Return [X, Y] of the center of cell containing provided text 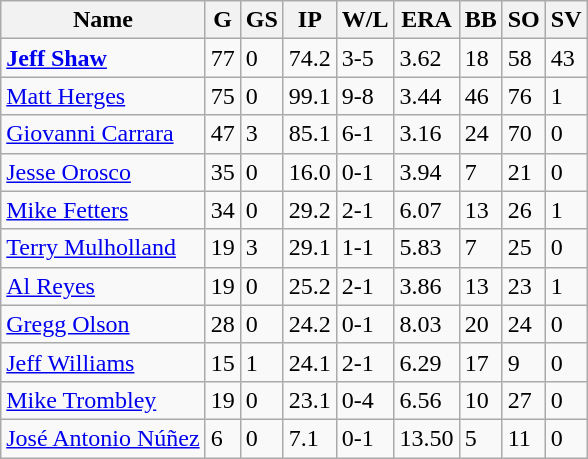
Name [103, 20]
6.07 [426, 210]
8.03 [426, 324]
5.83 [426, 248]
23 [524, 286]
35 [222, 172]
13.50 [426, 438]
3.44 [426, 96]
7.1 [310, 438]
ERA [426, 20]
24.2 [310, 324]
Mike Fetters [103, 210]
3.16 [426, 134]
21 [524, 172]
70 [524, 134]
Jeff Shaw [103, 58]
0-4 [365, 400]
17 [480, 362]
76 [524, 96]
6.56 [426, 400]
3-5 [365, 58]
29.1 [310, 248]
47 [222, 134]
20 [480, 324]
1-1 [365, 248]
GS [262, 20]
46 [480, 96]
Jeff Williams [103, 362]
58 [524, 58]
Al Reyes [103, 286]
José Antonio Núñez [103, 438]
75 [222, 96]
6.29 [426, 362]
3.86 [426, 286]
Mike Trombley [103, 400]
Matt Herges [103, 96]
SO [524, 20]
85.1 [310, 134]
11 [524, 438]
W/L [365, 20]
26 [524, 210]
34 [222, 210]
6 [222, 438]
Jesse Orosco [103, 172]
IP [310, 20]
9-8 [365, 96]
3.94 [426, 172]
23.1 [310, 400]
28 [222, 324]
24.1 [310, 362]
3.62 [426, 58]
27 [524, 400]
10 [480, 400]
18 [480, 58]
15 [222, 362]
43 [566, 58]
9 [524, 362]
25.2 [310, 286]
25 [524, 248]
99.1 [310, 96]
SV [566, 20]
16.0 [310, 172]
BB [480, 20]
74.2 [310, 58]
29.2 [310, 210]
77 [222, 58]
Terry Mulholland [103, 248]
5 [480, 438]
G [222, 20]
Giovanni Carrara [103, 134]
Gregg Olson [103, 324]
6-1 [365, 134]
